Pinpoint the cell where the given text exists, returning its [X, Y] midpoint coordinate. 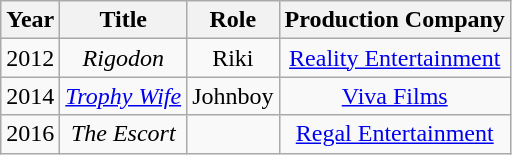
2014 [30, 96]
Regal Entertainment [394, 134]
Title [124, 20]
Viva Films [394, 96]
2016 [30, 134]
Johnboy [233, 96]
Trophy Wife [124, 96]
Year [30, 20]
Rigodon [124, 58]
The Escort [124, 134]
Riki [233, 58]
2012 [30, 58]
Reality Entertainment [394, 58]
Production Company [394, 20]
Role [233, 20]
